Output the [x, y] coordinate of the center of the cell containing the given text.  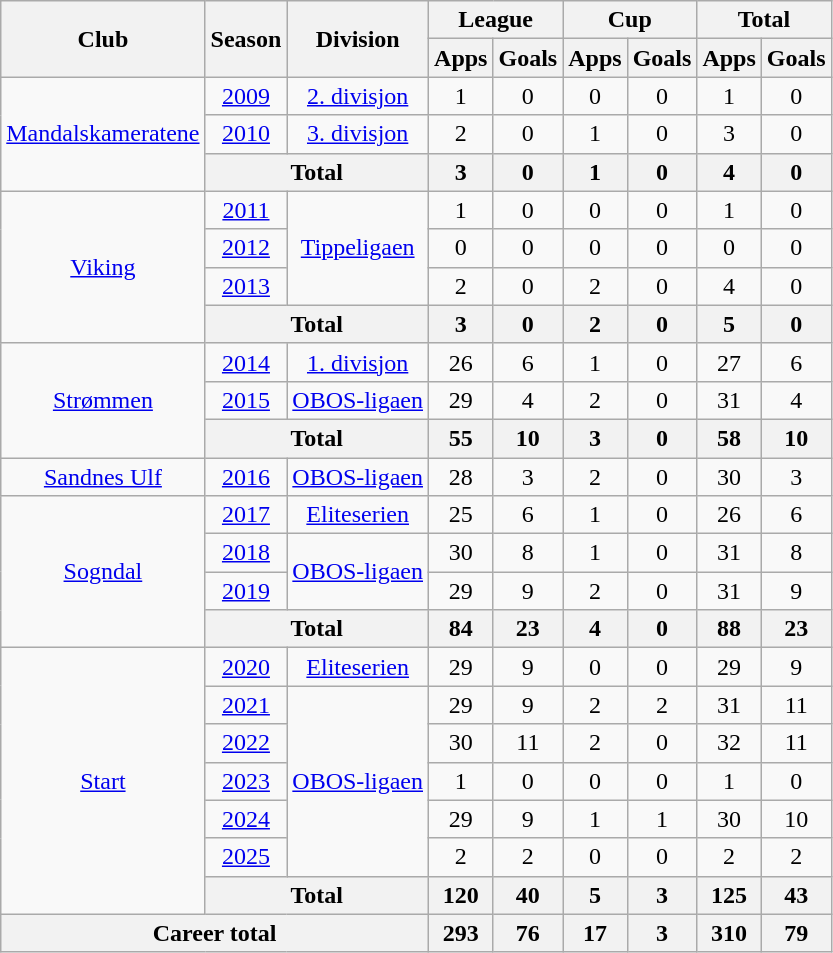
2019 [246, 591]
88 [729, 629]
28 [461, 477]
40 [528, 895]
2022 [246, 743]
2012 [246, 248]
32 [729, 743]
Club [103, 39]
Viking [103, 267]
2020 [246, 667]
League [496, 20]
2013 [246, 286]
Career total [215, 933]
Sandnes Ulf [103, 477]
2009 [246, 96]
310 [729, 933]
2023 [246, 781]
2011 [246, 210]
55 [461, 438]
84 [461, 629]
43 [796, 895]
2017 [246, 515]
125 [729, 895]
Strømmen [103, 400]
Start [103, 781]
58 [729, 438]
2025 [246, 857]
2018 [246, 553]
293 [461, 933]
2024 [246, 819]
Mandalskameratene [103, 134]
Cup [630, 20]
1. divisjon [358, 362]
3. divisjon [358, 134]
79 [796, 933]
27 [729, 362]
2016 [246, 477]
120 [461, 895]
Tippeligaen [358, 248]
2014 [246, 362]
2015 [246, 400]
17 [595, 933]
76 [528, 933]
2. divisjon [358, 96]
Season [246, 39]
2021 [246, 705]
25 [461, 515]
2010 [246, 134]
Division [358, 39]
Sogndal [103, 572]
